Capture the cell that displays the provided text and extract its (x, y) central coordinate. 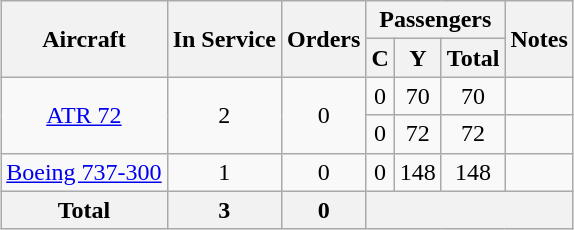
In Service (224, 39)
1 (224, 172)
2 (224, 115)
Aircraft (84, 39)
Y (418, 58)
Notes (539, 39)
3 (224, 210)
Orders (323, 39)
ATR 72 (84, 115)
C (380, 58)
Boeing 737-300 (84, 172)
Passengers (436, 20)
